Determine the (x, y) coordinate at the center of the cell enclosing the given text.  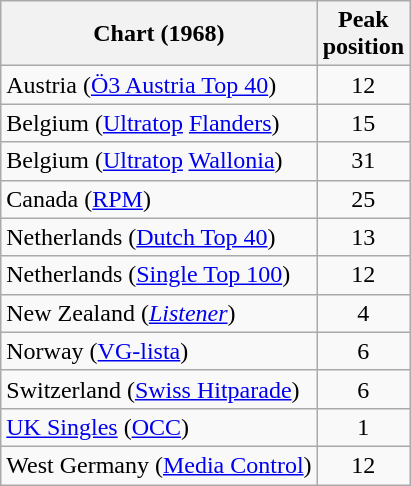
Canada (RPM) (159, 199)
4 (363, 313)
15 (363, 123)
New Zealand (Listener) (159, 313)
Netherlands (Dutch Top 40) (159, 237)
31 (363, 161)
Chart (1968) (159, 34)
UK Singles (OCC) (159, 427)
13 (363, 237)
West Germany (Media Control) (159, 465)
Peakposition (363, 34)
Belgium (Ultratop Wallonia) (159, 161)
Norway (VG-lista) (159, 351)
Belgium (Ultratop Flanders) (159, 123)
Switzerland (Swiss Hitparade) (159, 389)
25 (363, 199)
Austria (Ö3 Austria Top 40) (159, 85)
1 (363, 427)
Netherlands (Single Top 100) (159, 275)
